From the cell containing the given text, extract its center point as (X, Y) coordinate. 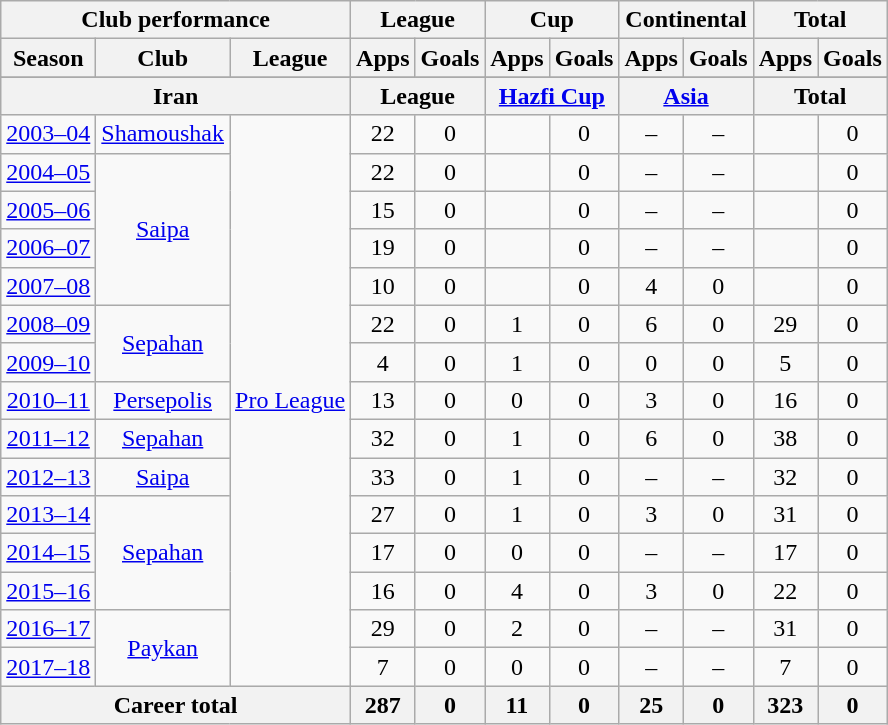
2007–08 (48, 286)
15 (383, 210)
2011–12 (48, 438)
Career total (176, 705)
Hazfi Cup (552, 96)
19 (383, 248)
Continental (686, 20)
5 (785, 362)
323 (785, 705)
Pro League (290, 400)
2004–05 (48, 172)
2 (517, 629)
2010–11 (48, 400)
2014–15 (48, 553)
Persepolis (163, 400)
Iran (176, 96)
2003–04 (48, 134)
27 (383, 515)
Asia (686, 96)
10 (383, 286)
Season (48, 58)
Club (163, 58)
Cup (552, 20)
287 (383, 705)
13 (383, 400)
Shamoushak (163, 134)
Club performance (176, 20)
2006–07 (48, 248)
2013–14 (48, 515)
33 (383, 477)
11 (517, 705)
2016–17 (48, 629)
25 (651, 705)
38 (785, 438)
2012–13 (48, 477)
2009–10 (48, 362)
Paykan (163, 648)
2015–16 (48, 591)
2017–18 (48, 667)
2008–09 (48, 324)
2005–06 (48, 210)
